Provide the (X, Y) coordinate of the cell's center where the given text is located.  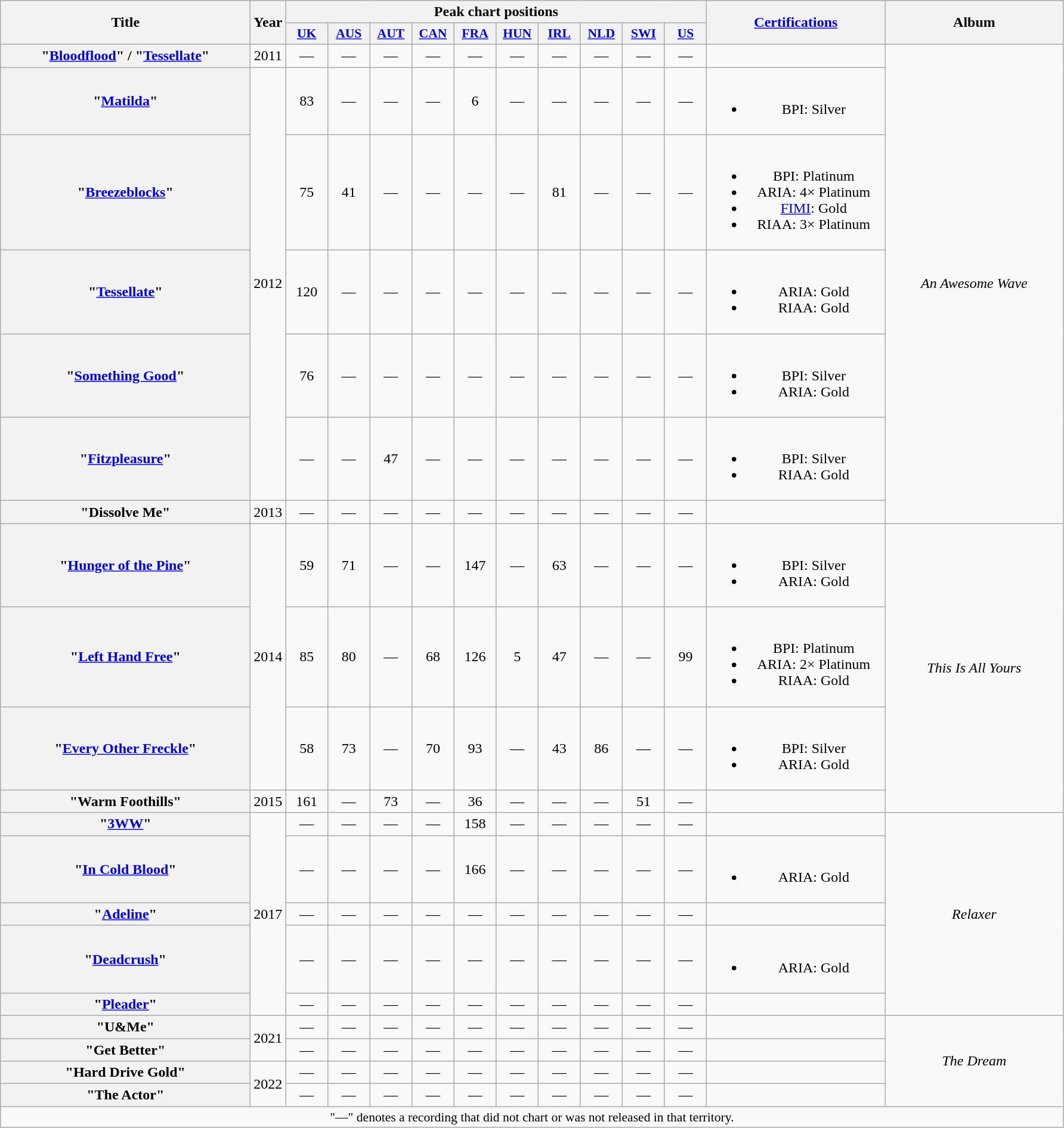
99 (686, 657)
2011 (268, 55)
68 (433, 657)
The Dream (975, 1061)
ARIA: GoldRIAA: Gold (796, 292)
"Get Better" (125, 1050)
"In Cold Blood" (125, 869)
2015 (268, 801)
SWI (644, 34)
UK (307, 34)
BPI: PlatinumARIA: 2× PlatinumRIAA: Gold (796, 657)
"Breezeblocks" (125, 193)
126 (475, 657)
Peak chart positions (496, 12)
BPI: PlatinumARIA: 4× PlatinumFIMI: GoldRIAA: 3× Platinum (796, 193)
"Pleader" (125, 1004)
2022 (268, 1084)
158 (475, 824)
59 (307, 565)
"Warm Foothills" (125, 801)
"Something Good" (125, 376)
"Left Hand Free" (125, 657)
US (686, 34)
"Fitzpleasure" (125, 459)
"Bloodflood" / "Tessellate" (125, 55)
"3WW" (125, 824)
120 (307, 292)
58 (307, 748)
FRA (475, 34)
Year (268, 23)
2021 (268, 1038)
2014 (268, 657)
161 (307, 801)
71 (348, 565)
AUS (348, 34)
Relaxer (975, 914)
"Adeline" (125, 914)
"Deadcrush" (125, 959)
63 (559, 565)
"Tessellate" (125, 292)
70 (433, 748)
This Is All Yours (975, 668)
85 (307, 657)
An Awesome Wave (975, 284)
6 (475, 100)
"Dissolve Me" (125, 512)
2017 (268, 914)
76 (307, 376)
166 (475, 869)
43 (559, 748)
"Every Other Freckle" (125, 748)
5 (518, 657)
Certifications (796, 23)
41 (348, 193)
86 (601, 748)
BPI: SilverRIAA: Gold (796, 459)
"Matilda" (125, 100)
CAN (433, 34)
80 (348, 657)
36 (475, 801)
81 (559, 193)
Title (125, 23)
"—" denotes a recording that did not chart or was not released in that territory. (532, 1117)
Album (975, 23)
AUT (391, 34)
2013 (268, 512)
147 (475, 565)
BPI: Silver (796, 100)
"Hunger of the Pine" (125, 565)
IRL (559, 34)
2012 (268, 284)
"The Actor" (125, 1095)
"Hard Drive Gold" (125, 1073)
83 (307, 100)
93 (475, 748)
HUN (518, 34)
51 (644, 801)
NLD (601, 34)
"U&Me" (125, 1027)
75 (307, 193)
